For the text-containing cell, return its midpoint in [x, y] coordinate format. 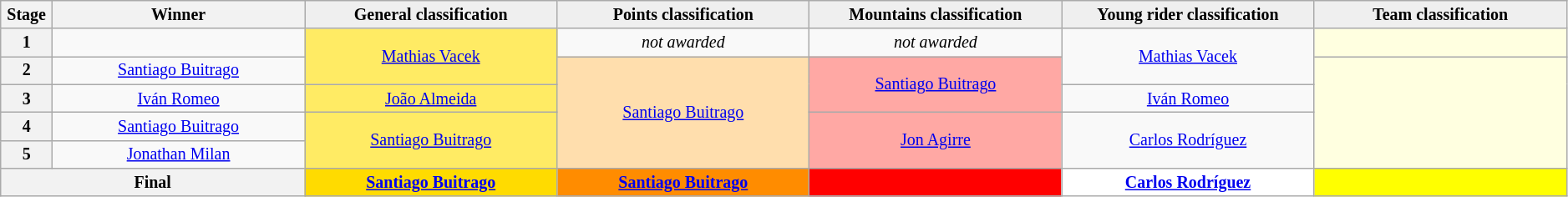
General classification [431, 15]
Mountains classification [936, 15]
5 [27, 154]
Points classification [683, 15]
1 [27, 43]
3 [27, 98]
Team classification [1440, 15]
Jonathan Milan [179, 154]
Jon Agirre [936, 140]
Young rider classification [1188, 15]
4 [27, 127]
João Almeida [431, 98]
Stage [27, 15]
Final [153, 182]
2 [27, 70]
Winner [179, 15]
